Search for the cell housing the specified text and yield its [x, y] center coordinate. 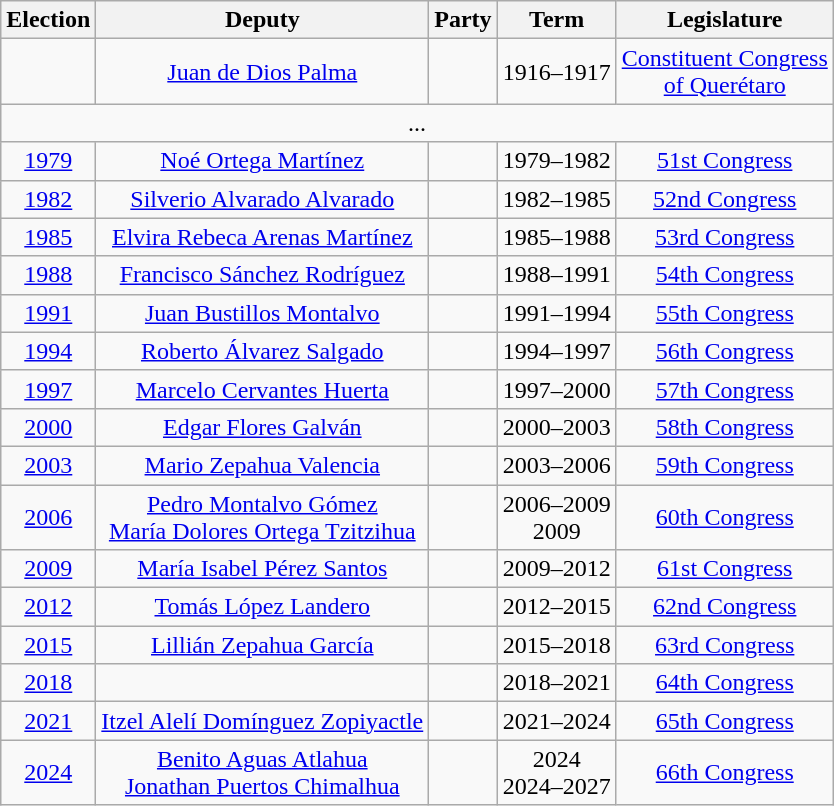
Election [48, 20]
1985–1988 [556, 237]
61st Congress [724, 569]
58th Congress [724, 427]
María Isabel Pérez Santos [262, 569]
1982 [48, 199]
Party [463, 20]
1997–2000 [556, 389]
2006–20092009 [556, 516]
1985 [48, 237]
Pedro Montalvo GómezMaría Dolores Ortega Tzitzihua [262, 516]
Term [556, 20]
64th Congress [724, 683]
1994 [48, 351]
2000–2003 [556, 427]
Lillián Zepahua García [262, 645]
Legislature [724, 20]
52nd Congress [724, 199]
51st Congress [724, 161]
2018 [48, 683]
1988 [48, 275]
57th Congress [724, 389]
2009 [48, 569]
65th Congress [724, 721]
63rd Congress [724, 645]
2000 [48, 427]
20242024–2027 [556, 772]
Roberto Álvarez Salgado [262, 351]
1988–1991 [556, 275]
Juan Bustillos Montalvo [262, 313]
Juan de Dios Palma [262, 72]
59th Congress [724, 465]
66th Congress [724, 772]
2003 [48, 465]
2009–2012 [556, 569]
Elvira Rebeca Arenas Martínez [262, 237]
55th Congress [724, 313]
Mario Zepahua Valencia [262, 465]
1997 [48, 389]
1991 [48, 313]
1979–1982 [556, 161]
Silverio Alvarado Alvarado [262, 199]
2024 [48, 772]
54th Congress [724, 275]
2021–2024 [556, 721]
1916–1917 [556, 72]
Benito Aguas AtlahuaJonathan Puertos Chimalhua [262, 772]
Deputy [262, 20]
Itzel Alelí Domínguez Zopiyactle [262, 721]
Edgar Flores Galván [262, 427]
2015–2018 [556, 645]
Francisco Sánchez Rodríguez [262, 275]
1991–1994 [556, 313]
2015 [48, 645]
53rd Congress [724, 237]
62nd Congress [724, 607]
1994–1997 [556, 351]
2012–2015 [556, 607]
2006 [48, 516]
2018–2021 [556, 683]
2021 [48, 721]
Noé Ortega Martínez [262, 161]
60th Congress [724, 516]
Constituent Congressof Querétaro [724, 72]
Tomás López Landero [262, 607]
1979 [48, 161]
2003–2006 [556, 465]
... [418, 123]
56th Congress [724, 351]
Marcelo Cervantes Huerta [262, 389]
2012 [48, 607]
1982–1985 [556, 199]
